Find where the given text appears and provide that cell's center as [X, Y] coordinate. 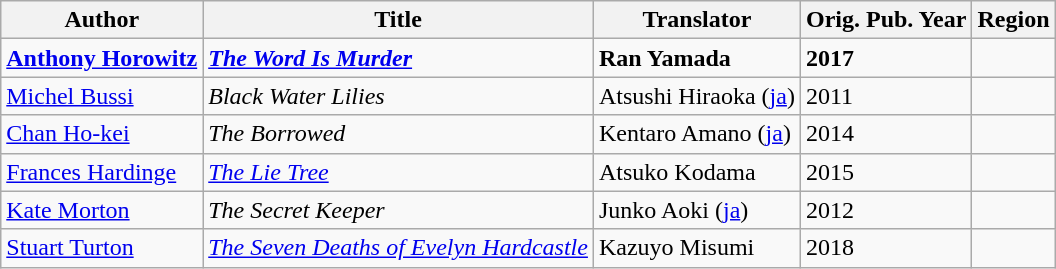
The Lie Tree [398, 172]
Atsuko Kodama [696, 172]
Orig. Pub. Year [886, 20]
The Secret Keeper [398, 210]
The Seven Deaths of Evelyn Hardcastle [398, 248]
Title [398, 20]
Ran Yamada [696, 58]
Stuart Turton [102, 248]
Anthony Horowitz [102, 58]
Kentaro Amano (ja) [696, 134]
2015 [886, 172]
The Word Is Murder [398, 58]
Frances Hardinge [102, 172]
Junko Aoki (ja) [696, 210]
2012 [886, 210]
Kazuyo Misumi [696, 248]
2011 [886, 96]
Black Water Lilies [398, 96]
Michel Bussi [102, 96]
Author [102, 20]
Atsushi Hiraoka (ja) [696, 96]
2017 [886, 58]
2018 [886, 248]
Region [1014, 20]
Kate Morton [102, 210]
Translator [696, 20]
2014 [886, 134]
The Borrowed [398, 134]
Chan Ho-kei [102, 134]
